Find where the given text appears and provide that cell's center as [x, y] coordinate. 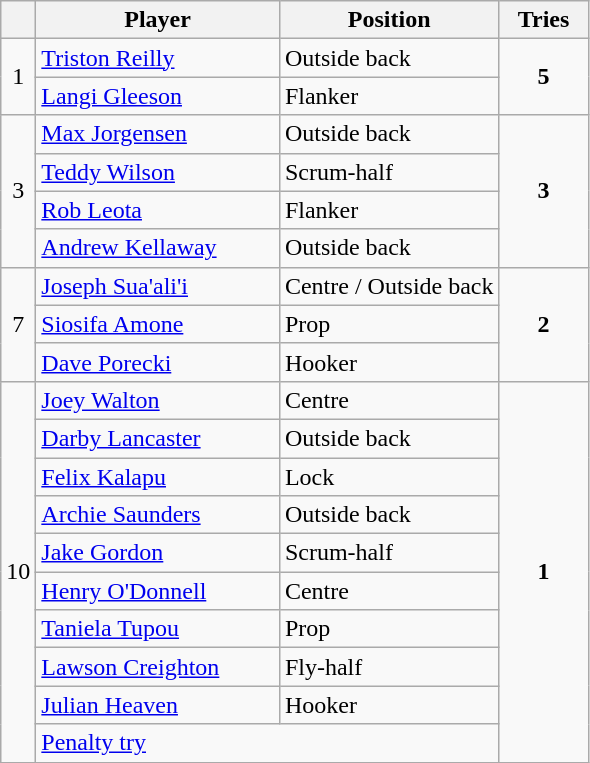
Max Jorgensen [158, 134]
Darby Lancaster [158, 438]
7 [18, 324]
Centre / Outside back [389, 286]
Archie Saunders [158, 515]
Julian Heaven [158, 705]
Fly-half [389, 667]
Teddy Wilson [158, 172]
Siosifa Amone [158, 324]
Tries [544, 20]
10 [18, 572]
Taniela Tupou [158, 629]
Henry O'Donnell [158, 591]
Penalty try [268, 743]
5 [544, 77]
Langi Gleeson [158, 96]
Andrew Kellaway [158, 248]
Dave Porecki [158, 362]
Lock [389, 477]
Player [158, 20]
Felix Kalapu [158, 477]
Joseph Sua'ali'i [158, 286]
Lawson Creighton [158, 667]
Jake Gordon [158, 553]
Rob Leota [158, 210]
2 [544, 324]
Triston Reilly [158, 58]
Joey Walton [158, 400]
Position [389, 20]
